For the text-containing cell, return its midpoint in (x, y) coordinate format. 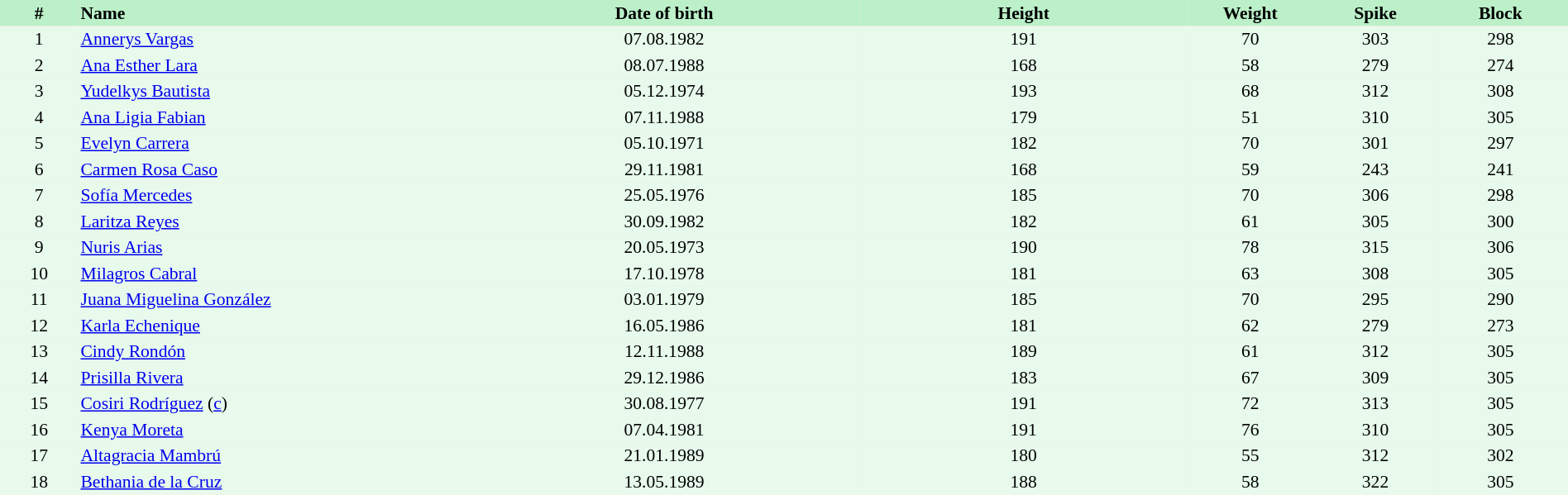
Carmen Rosa Caso (273, 169)
67 (1250, 378)
Block (1500, 13)
Weight (1250, 13)
Ana Ligia Fabian (273, 117)
190 (1024, 248)
180 (1024, 456)
Spike (1374, 13)
16 (39, 430)
29.12.1986 (664, 378)
302 (1500, 456)
68 (1250, 91)
17.10.1978 (664, 274)
Altagracia Mambrú (273, 456)
18 (39, 482)
Name (273, 13)
11 (39, 299)
76 (1250, 430)
297 (1500, 144)
13 (39, 352)
Cindy Rondón (273, 352)
10 (39, 274)
25.05.1976 (664, 195)
290 (1500, 299)
12 (39, 326)
30.08.1977 (664, 403)
9 (39, 248)
274 (1500, 65)
193 (1024, 91)
29.11.1981 (664, 169)
Annerys Vargas (273, 40)
295 (1374, 299)
241 (1500, 169)
301 (1374, 144)
Ana Esther Lara (273, 65)
Yudelkys Bautista (273, 91)
51 (1250, 117)
Evelyn Carrera (273, 144)
12.11.1988 (664, 352)
Karla Echenique (273, 326)
189 (1024, 352)
188 (1024, 482)
7 (39, 195)
303 (1374, 40)
59 (1250, 169)
55 (1250, 456)
07.08.1982 (664, 40)
07.11.1988 (664, 117)
313 (1374, 403)
309 (1374, 378)
# (39, 13)
13.05.1989 (664, 482)
273 (1500, 326)
16.05.1986 (664, 326)
3 (39, 91)
1 (39, 40)
15 (39, 403)
Sofía Mercedes (273, 195)
Prisilla Rivera (273, 378)
183 (1024, 378)
4 (39, 117)
14 (39, 378)
315 (1374, 248)
300 (1500, 221)
322 (1374, 482)
07.04.1981 (664, 430)
30.09.1982 (664, 221)
78 (1250, 248)
72 (1250, 403)
5 (39, 144)
21.01.1989 (664, 456)
Laritza Reyes (273, 221)
Height (1024, 13)
Nuris Arias (273, 248)
Date of birth (664, 13)
Juana Miguelina González (273, 299)
08.07.1988 (664, 65)
2 (39, 65)
20.05.1973 (664, 248)
Kenya Moreta (273, 430)
Cosiri Rodríguez (c) (273, 403)
05.12.1974 (664, 91)
179 (1024, 117)
6 (39, 169)
8 (39, 221)
243 (1374, 169)
Milagros Cabral (273, 274)
62 (1250, 326)
17 (39, 456)
63 (1250, 274)
05.10.1971 (664, 144)
Bethania de la Cruz (273, 482)
03.01.1979 (664, 299)
